Search for the cell housing the specified text and yield its [X, Y] center coordinate. 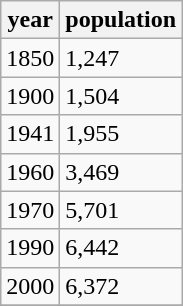
year [30, 20]
population [121, 20]
1900 [30, 96]
1941 [30, 134]
1960 [30, 172]
5,701 [121, 210]
1,955 [121, 134]
1,504 [121, 96]
1970 [30, 210]
1850 [30, 58]
1990 [30, 248]
6,442 [121, 248]
1,247 [121, 58]
6,372 [121, 286]
2000 [30, 286]
3,469 [121, 172]
